Scan for the cell matching the given text and deliver its (X, Y) coordinate at center. 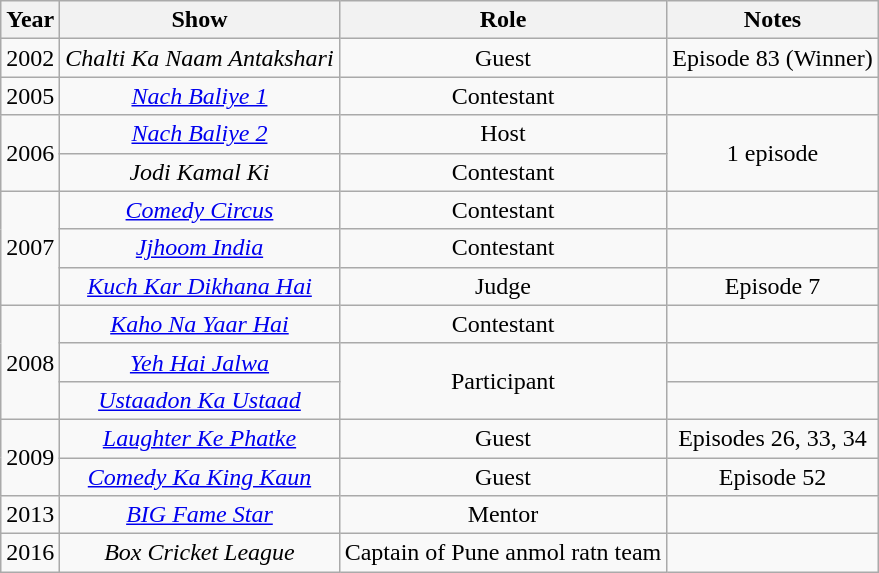
2016 (30, 553)
Ustaadon Ka Ustaad (200, 400)
Judge (503, 286)
BIG Fame Star (200, 515)
2002 (30, 58)
Episode 7 (772, 286)
Comedy Circus (200, 210)
Episode 52 (772, 477)
2006 (30, 153)
2005 (30, 96)
Year (30, 20)
Role (503, 20)
Mentor (503, 515)
Laughter Ke Phatke (200, 438)
Show (200, 20)
Nach Baliye 2 (200, 134)
Notes (772, 20)
Episode 83 (Winner) (772, 58)
2009 (30, 457)
Box Cricket League (200, 553)
2007 (30, 248)
Participant (503, 381)
Yeh Hai Jalwa (200, 362)
Host (503, 134)
Captain of Pune anmol ratn team (503, 553)
1 episode (772, 153)
Jjhoom India (200, 248)
Jodi Kamal Ki (200, 172)
2008 (30, 362)
Comedy Ka King Kaun (200, 477)
Nach Baliye 1 (200, 96)
Chalti Ka Naam Antakshari (200, 58)
Episodes 26, 33, 34 (772, 438)
Kuch Kar Dikhana Hai (200, 286)
Kaho Na Yaar Hai (200, 324)
2013 (30, 515)
